Capture the cell that displays the provided text and extract its [X, Y] central coordinate. 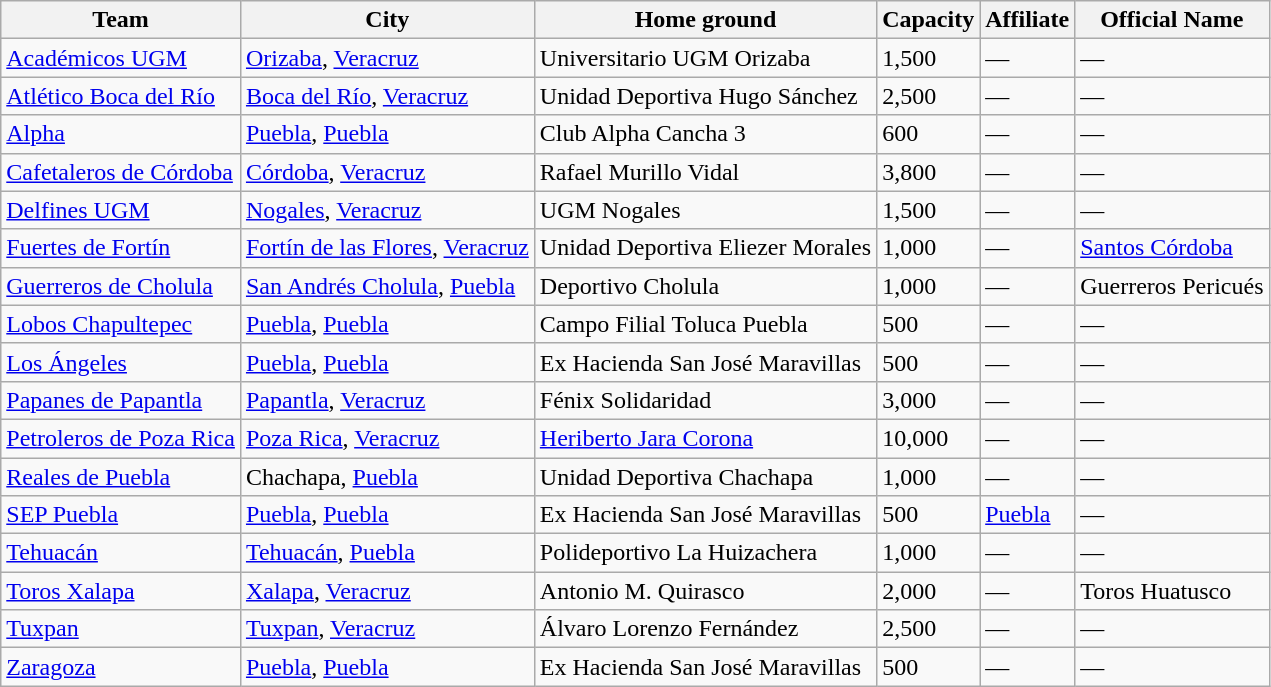
Córdoba, Veracruz [387, 172]
Zaragoza [121, 667]
Petroleros de Poza Rica [121, 438]
Santos Córdoba [1172, 248]
Papanes de Papantla [121, 400]
Poza Rica, Veracruz [387, 438]
Chachapa, Puebla [387, 477]
Nogales, Veracruz [387, 210]
Orizaba, Veracruz [387, 58]
Tuxpan, Veracruz [387, 629]
Tuxpan [121, 629]
Unidad Deportiva Eliezer Morales [705, 248]
Unidad Deportiva Hugo Sánchez [705, 96]
Atlético Boca del Río [121, 96]
SEP Puebla [121, 515]
Heriberto Jara Corona [705, 438]
Antonio M. Quirasco [705, 591]
Campo Filial Toluca Puebla [705, 324]
Capacity [928, 20]
Universitario UGM Orizaba [705, 58]
Guerreros Pericués [1172, 286]
Deportivo Cholula [705, 286]
600 [928, 134]
3,000 [928, 400]
City [387, 20]
Team [121, 20]
Fuertes de Fortín [121, 248]
San Andrés Cholula, Puebla [387, 286]
2,000 [928, 591]
Xalapa, Veracruz [387, 591]
Tehuacán [121, 553]
Álvaro Lorenzo Fernández [705, 629]
Rafael Murillo Vidal [705, 172]
3,800 [928, 172]
Polideportivo La Huizachera [705, 553]
Boca del Río, Veracruz [387, 96]
UGM Nogales [705, 210]
Club Alpha Cancha 3 [705, 134]
Tehuacán, Puebla [387, 553]
Guerreros de Cholula [121, 286]
Cafetaleros de Córdoba [121, 172]
Reales de Puebla [121, 477]
Toros Xalapa [121, 591]
Papantla, Veracruz [387, 400]
Unidad Deportiva Chachapa [705, 477]
Home ground [705, 20]
Fénix Solidaridad [705, 400]
Official Name [1172, 20]
Los Ángeles [121, 362]
Delfines UGM [121, 210]
Toros Huatusco [1172, 591]
Affiliate [1028, 20]
Puebla [1028, 515]
10,000 [928, 438]
Académicos UGM [121, 58]
Alpha [121, 134]
Fortín de las Flores, Veracruz [387, 248]
Lobos Chapultepec [121, 324]
